For the text-containing cell, return its midpoint in (x, y) coordinate format. 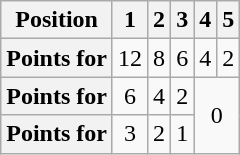
0 (217, 115)
8 (160, 58)
Position (57, 20)
5 (228, 20)
12 (130, 58)
